Determine the [x, y] coordinate at the center of the cell enclosing the given text.  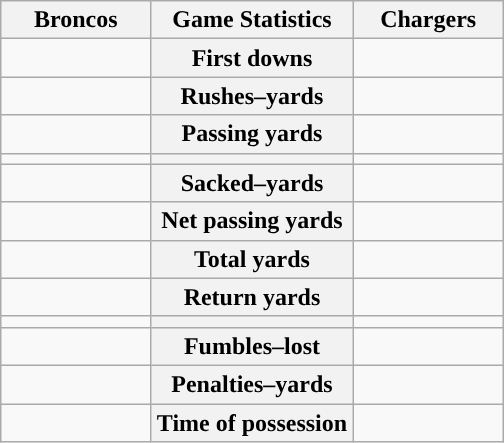
Rushes–yards [252, 96]
Net passing yards [252, 221]
First downs [252, 58]
Broncos [76, 20]
Return yards [252, 297]
Sacked–yards [252, 183]
Fumbles–lost [252, 346]
Game Statistics [252, 20]
Total yards [252, 259]
Time of possession [252, 423]
Penalties–yards [252, 384]
Passing yards [252, 134]
Chargers [428, 20]
